Extract the (x, y) coordinate from the center of the cell holding the provided text.  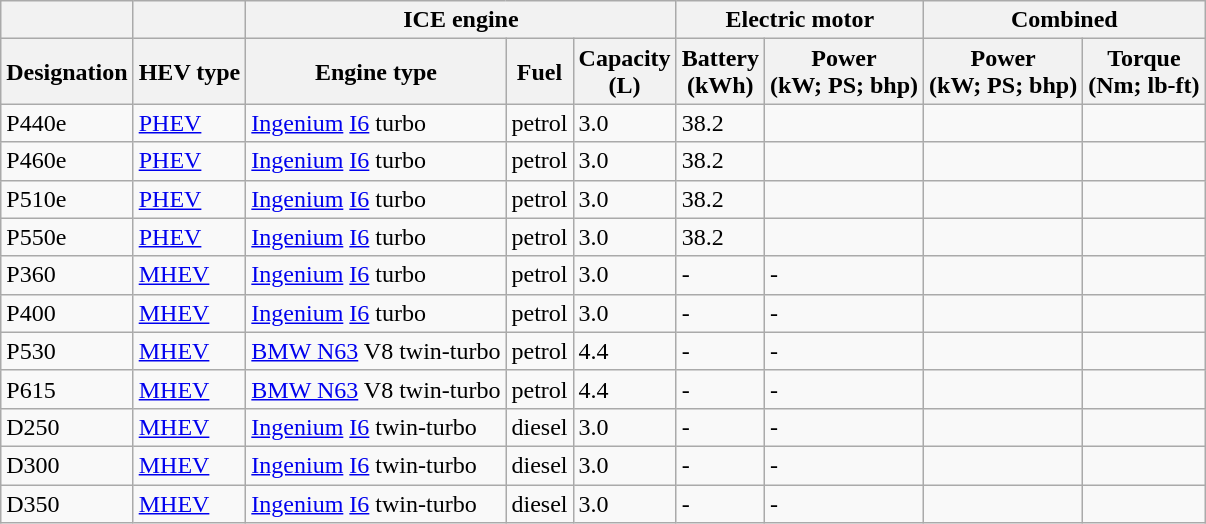
P440e (67, 123)
Fuel (540, 72)
P360 (67, 275)
Battery(kWh) (720, 72)
P615 (67, 389)
Engine type (376, 72)
Designation (67, 72)
D350 (67, 503)
P510e (67, 199)
ICE engine (461, 20)
P400 (67, 313)
HEV type (190, 72)
P530 (67, 351)
D250 (67, 427)
Capacity(L) (624, 72)
P460e (67, 161)
P550e (67, 237)
Torque(Nm; lb-ft) (1144, 72)
D300 (67, 465)
Combined (1064, 20)
Electric motor (800, 20)
